For the text-containing cell, return its midpoint in [X, Y] coordinate format. 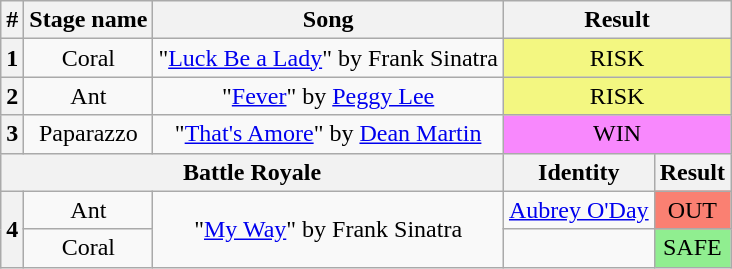
SAFE [692, 248]
"Luck Be a Lady" by Frank Sinatra [328, 58]
3 [12, 134]
Stage name [88, 20]
Identity [578, 172]
OUT [692, 210]
"Fever" by Peggy Lee [328, 96]
# [12, 20]
4 [12, 229]
"That's Amore" by Dean Martin [328, 134]
Aubrey O'Day [578, 210]
Paparazzo [88, 134]
"My Way" by Frank Sinatra [328, 229]
1 [12, 58]
Battle Royale [252, 172]
2 [12, 96]
WIN [616, 134]
Song [328, 20]
